Extract the [X, Y] coordinate from the center of the cell holding the provided text.  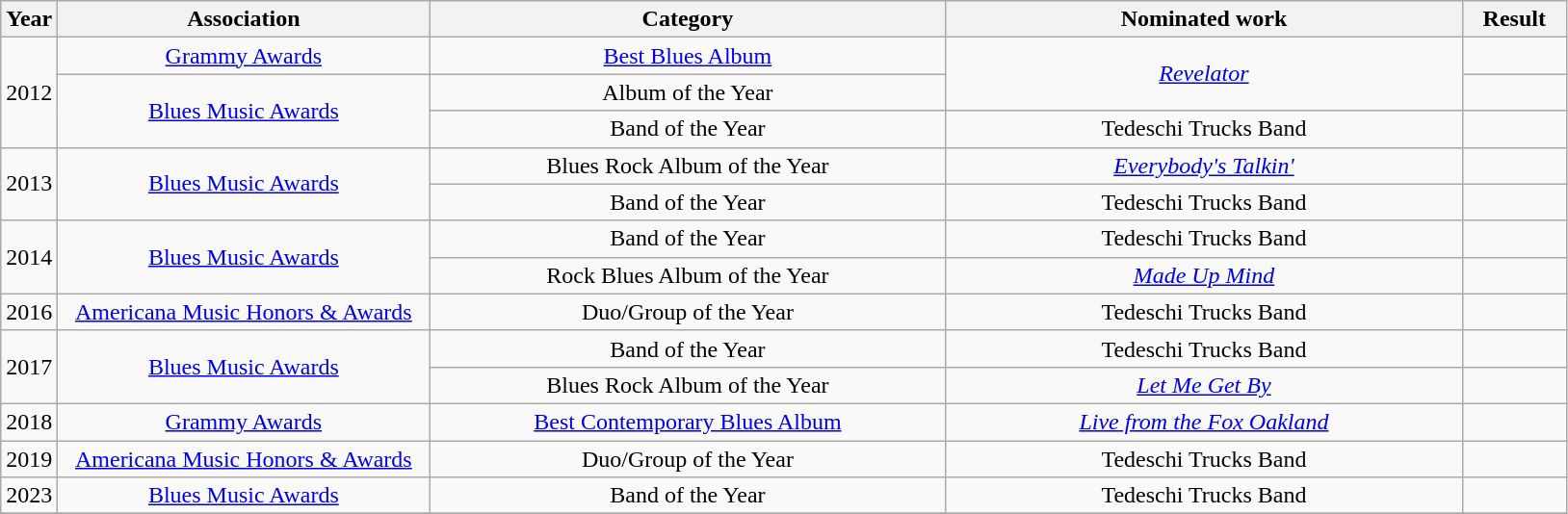
Let Me Get By [1204, 385]
2018 [29, 422]
2012 [29, 92]
Best Contemporary Blues Album [688, 422]
Best Blues Album [688, 56]
2023 [29, 496]
2013 [29, 184]
2014 [29, 257]
Result [1514, 19]
Rock Blues Album of the Year [688, 275]
2019 [29, 459]
Nominated work [1204, 19]
Everybody's Talkin' [1204, 166]
Revelator [1204, 74]
Live from the Fox Oakland [1204, 422]
2017 [29, 367]
Association [244, 19]
Category [688, 19]
2016 [29, 312]
Album of the Year [688, 92]
Year [29, 19]
Made Up Mind [1204, 275]
